Find where the given text appears and provide that cell's center as [x, y] coordinate. 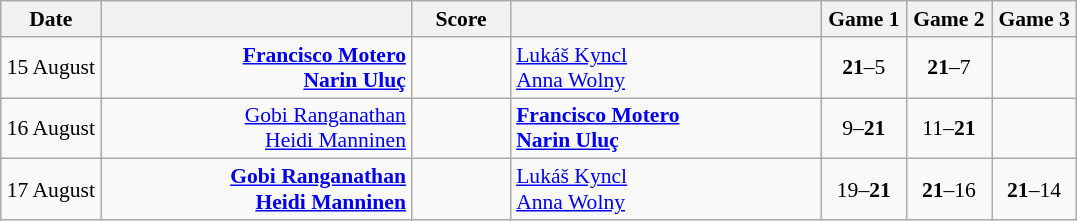
21–16 [948, 190]
16 August [51, 128]
Score [461, 19]
9–21 [864, 128]
21–7 [948, 68]
11–21 [948, 128]
19–21 [864, 190]
Game 1 [864, 19]
15 August [51, 68]
17 August [51, 190]
Game 2 [948, 19]
Game 3 [1034, 19]
21–14 [1034, 190]
21–5 [864, 68]
Date [51, 19]
